Output the (X, Y) coordinate of the center of the cell containing the given text.  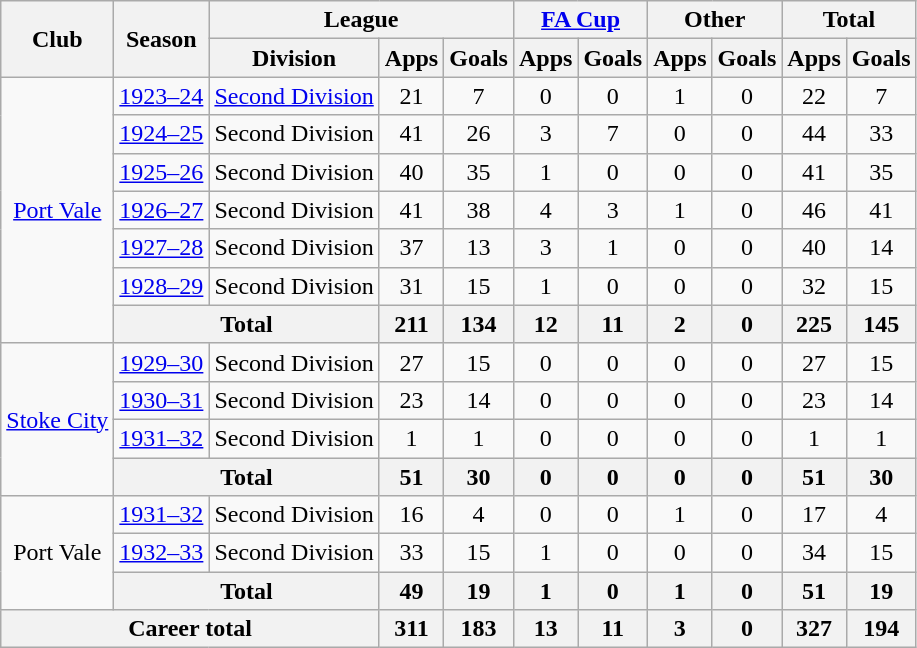
FA Cup (580, 20)
Other (715, 20)
211 (411, 324)
327 (814, 629)
League (362, 20)
34 (814, 553)
17 (814, 515)
134 (479, 324)
16 (411, 515)
Stoke City (58, 419)
1929–30 (162, 362)
1930–31 (162, 400)
311 (411, 629)
2 (680, 324)
225 (814, 324)
22 (814, 96)
31 (411, 286)
Career total (190, 629)
44 (814, 134)
194 (881, 629)
1927–28 (162, 248)
1928–29 (162, 286)
38 (479, 210)
21 (411, 96)
1923–24 (162, 96)
32 (814, 286)
1932–33 (162, 553)
12 (545, 324)
183 (479, 629)
Club (58, 39)
Season (162, 39)
1924–25 (162, 134)
Division (294, 58)
37 (411, 248)
26 (479, 134)
1925–26 (162, 172)
145 (881, 324)
1926–27 (162, 210)
46 (814, 210)
49 (411, 591)
